From the cell containing the given text, extract its center point as [X, Y] coordinate. 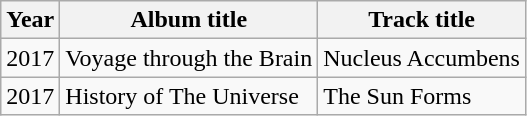
The Sun Forms [422, 96]
Nucleus Accumbens [422, 58]
Voyage through the Brain [189, 58]
History of The Universe [189, 96]
Year [30, 20]
Track title [422, 20]
Album title [189, 20]
